Pinpoint the cell where the given text exists, returning its [x, y] midpoint coordinate. 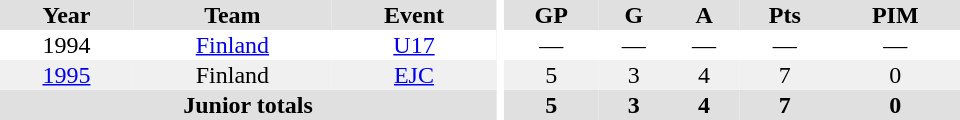
1994 [66, 45]
Team [232, 15]
Year [66, 15]
Junior totals [248, 105]
EJC [414, 75]
U17 [414, 45]
PIM [895, 15]
G [634, 15]
1995 [66, 75]
Pts [784, 15]
GP [552, 15]
Event [414, 15]
A [704, 15]
